Scan for the cell matching the given text and deliver its [X, Y] coordinate at center. 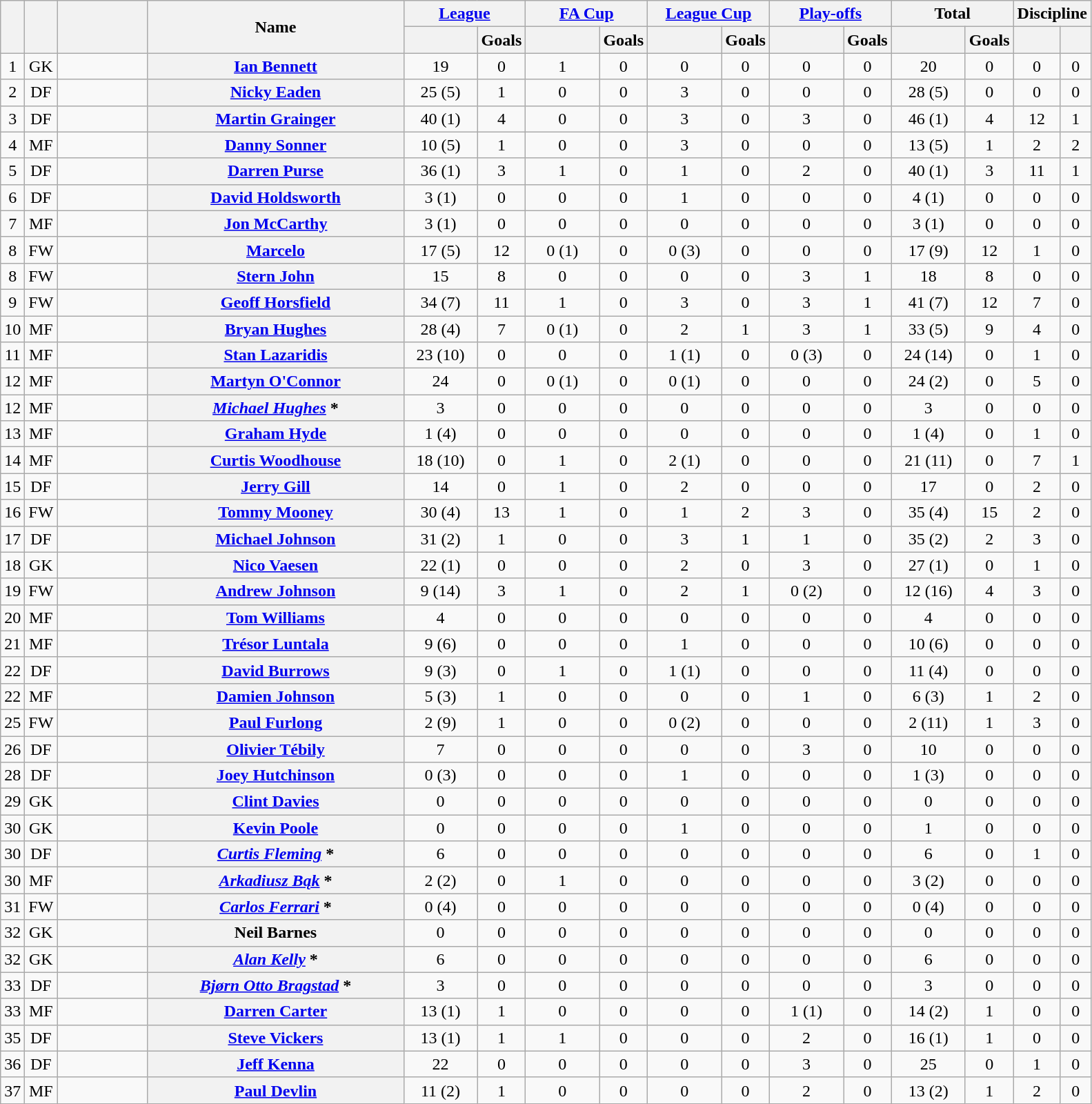
Tom Williams [276, 618]
3 (2) [929, 880]
Olivier Tébily [276, 749]
37 [12, 1090]
5 (3) [440, 696]
9 (3) [440, 670]
1 (3) [929, 776]
24 (14) [929, 355]
13 (2) [929, 1090]
Joey Hutchinson [276, 776]
4 (1) [929, 197]
Geoff Horsfield [276, 302]
Play-offs [831, 14]
Jerry Gill [276, 486]
26 [12, 749]
Darren Purse [276, 171]
29 [12, 802]
41 (7) [929, 302]
2 (2) [440, 880]
Stern John [276, 276]
Martyn O'Connor [276, 382]
9 (6) [440, 644]
36 (1) [440, 171]
League [465, 14]
Clint Davies [276, 802]
34 (7) [440, 302]
Nicky Eaden [276, 92]
36 [12, 1064]
Carlos Ferrari * [276, 907]
11 (4) [929, 670]
31 (2) [440, 539]
Martin Grainger [276, 119]
27 (1) [929, 565]
Andrew Johnson [276, 591]
Curtis Woodhouse [276, 460]
25 (5) [440, 92]
Curtis Fleming * [276, 854]
28 [12, 776]
FA Cup [586, 14]
17 (5) [440, 250]
Michael Hughes * [276, 408]
Discipline [1052, 14]
12 (16) [929, 591]
10 (5) [440, 145]
35 [12, 1038]
Jon McCarthy [276, 224]
22 (1) [440, 565]
24 [440, 382]
Damien Johnson [276, 696]
10 (6) [929, 644]
Kevin Poole [276, 828]
League Cup [709, 14]
16 [12, 513]
33 (5) [929, 329]
2 (11) [929, 722]
18 (10) [440, 460]
17 (9) [929, 250]
Stan Lazaridis [276, 355]
30 (4) [440, 513]
9 (14) [440, 591]
21 (11) [929, 460]
David Holdsworth [276, 197]
Jeff Kenna [276, 1064]
28 (5) [929, 92]
Paul Devlin [276, 1090]
Marcelo [276, 250]
46 (1) [929, 119]
Alan Kelly * [276, 959]
6 (3) [929, 696]
Bjørn Otto Bragstad * [276, 985]
16 (1) [929, 1038]
Paul Furlong [276, 722]
Trésor Luntala [276, 644]
35 (4) [929, 513]
Steve Vickers [276, 1038]
David Burrows [276, 670]
21 [12, 644]
Graham Hyde [276, 434]
2 (1) [684, 460]
Neil Barnes [276, 933]
Michael Johnson [276, 539]
Total [952, 14]
28 (4) [440, 329]
Ian Bennett [276, 66]
Nico Vaesen [276, 565]
Name [276, 27]
11 (2) [440, 1090]
13 (5) [929, 145]
35 (2) [929, 539]
Danny Sonner [276, 145]
23 (10) [440, 355]
2 (9) [440, 722]
31 [12, 907]
Arkadiusz Bąk * [276, 880]
Tommy Mooney [276, 513]
Darren Carter [276, 1012]
Bryan Hughes [276, 329]
14 (2) [929, 1012]
24 (2) [929, 382]
